Scan for the cell matching the given text and deliver its [x, y] coordinate at center. 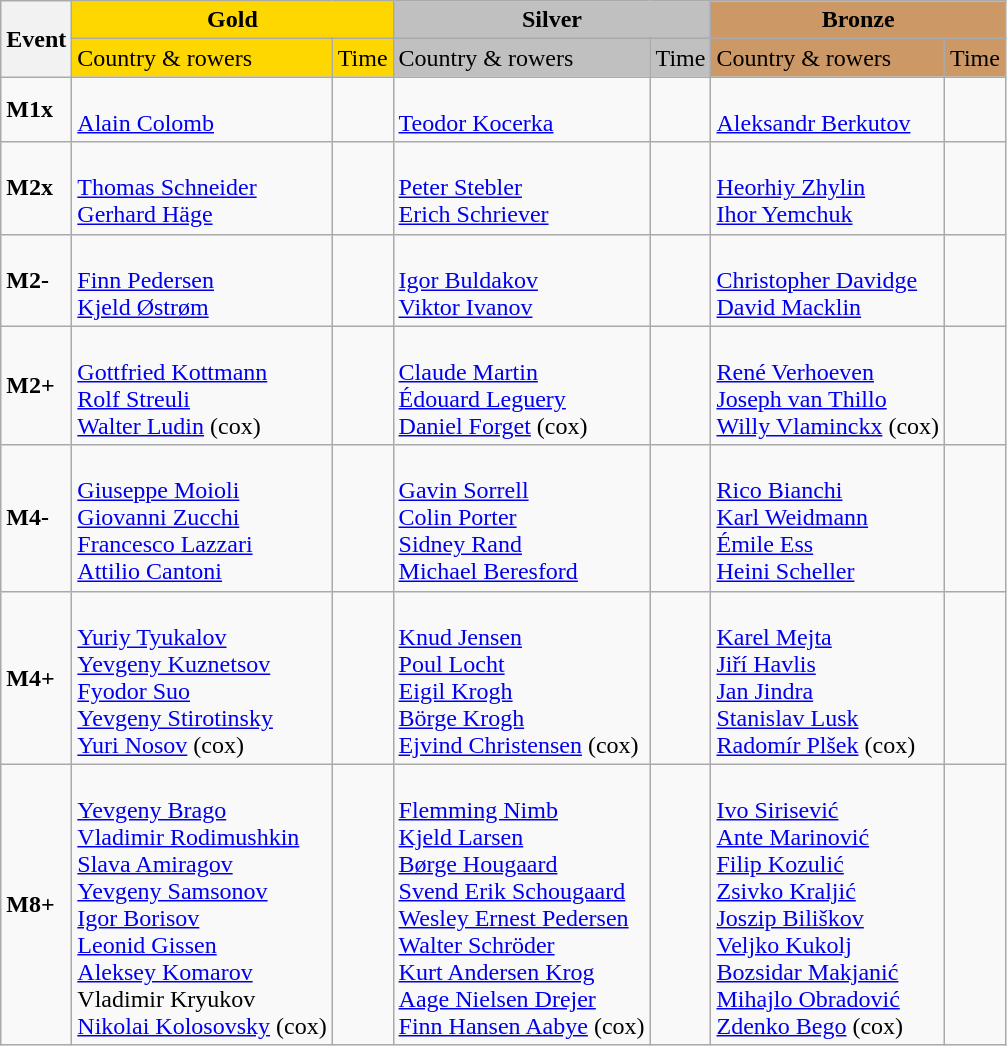
M8+ [36, 904]
Claude Martin Édouard Leguery Daniel Forget (cox) [522, 386]
M2+ [36, 386]
Giuseppe Moioli Giovanni Zucchi Francesco Lazzari Attilio Cantoni [202, 518]
Yuriy Tyukalov Yevgeny Kuznetsov Fyodor Suo Yevgeny Stirotinsky Yuri Nosov (cox) [202, 678]
Silver [552, 20]
M1x [36, 110]
Rico Bianchi Karl Weidmann Émile Ess Heini Scheller [828, 518]
Gold [232, 20]
Finn Pedersen Kjeld Østrøm [202, 280]
Gavin Sorrell Colin Porter Sidney Rand Michael Beresford [522, 518]
M2x [36, 188]
Gottfried Kottmann Rolf Streuli Walter Ludin (cox) [202, 386]
René Verhoeven Joseph van Thillo Willy Vlaminckx (cox) [828, 386]
Knud Jensen Poul Locht Eigil Krogh Börge Krogh Ejvind Christensen (cox) [522, 678]
Aleksandr Berkutov [828, 110]
Igor Buldakov Viktor Ivanov [522, 280]
Peter Stebler Erich Schriever [522, 188]
Karel Mejta Jiří Havlis Jan Jindra Stanislav Lusk Radomír Plšek (cox) [828, 678]
Ivo Sirisević Ante Marinović Filip Kozulić Zsivko Kraljić Joszip Biliškov Veljko Kukolj Bozsidar Makjanić Mihajlo Obradović Zdenko Bego (cox) [828, 904]
Alain Colomb [202, 110]
Bronze [858, 20]
Christopher Davidge David Macklin [828, 280]
Teodor Kocerka [522, 110]
Event [36, 39]
M4- [36, 518]
Heorhiy Zhylin Ihor Yemchuk [828, 188]
M4+ [36, 678]
Thomas Schneider Gerhard Häge [202, 188]
M2- [36, 280]
